Capture the cell that displays the provided text and extract its (x, y) central coordinate. 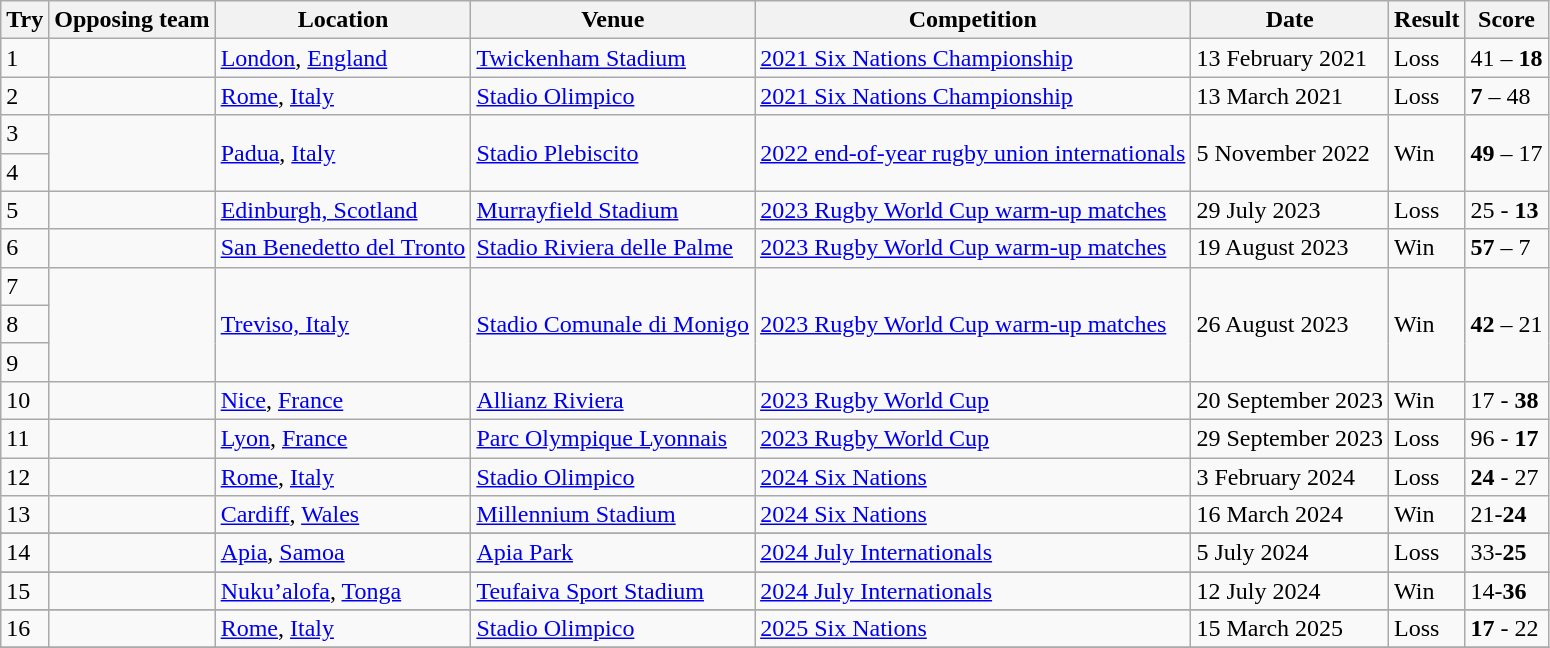
Stadio Riviera delle Palme (613, 248)
17 - 38 (1506, 400)
26 August 2023 (1290, 324)
21-24 (1506, 515)
29 July 2023 (1290, 210)
Score (1506, 20)
Opposing team (132, 20)
14 (25, 553)
Nuku’alofa, Tonga (343, 591)
8 (25, 324)
Teufaiva Sport Stadium (613, 591)
Nice, France (343, 400)
4 (25, 172)
5 (25, 210)
17 - 22 (1506, 629)
Padua, Italy (343, 153)
14-36 (1506, 591)
25 - 13 (1506, 210)
Competition (973, 20)
20 September 2023 (1290, 400)
3 February 2024 (1290, 477)
24 - 27 (1506, 477)
42 – 21 (1506, 324)
2 (25, 96)
15 (25, 591)
9 (25, 362)
6 (25, 248)
Lyon, France (343, 438)
London, England (343, 58)
2025 Six Nations (973, 629)
Stadio Plebiscito (613, 153)
41 – 18 (1506, 58)
19 August 2023 (1290, 248)
15 March 2025 (1290, 629)
3 (25, 134)
7 (25, 286)
Apia Park (613, 553)
7 – 48 (1506, 96)
Cardiff, Wales (343, 515)
Edinburgh, Scotland (343, 210)
Twickenham Stadium (613, 58)
Millennium Stadium (613, 515)
10 (25, 400)
16 March 2024 (1290, 515)
Murrayfield Stadium (613, 210)
13 March 2021 (1290, 96)
5 July 2024 (1290, 553)
Try (25, 20)
11 (25, 438)
12 (25, 477)
16 (25, 629)
2022 end-of-year rugby union internationals (973, 153)
Venue (613, 20)
Date (1290, 20)
13 February 2021 (1290, 58)
San Benedetto del Tronto (343, 248)
57 – 7 (1506, 248)
Parc Olympique Lyonnais (613, 438)
Result (1427, 20)
13 (25, 515)
5 November 2022 (1290, 153)
12 July 2024 (1290, 591)
Treviso, Italy (343, 324)
Allianz Riviera (613, 400)
29 September 2023 (1290, 438)
33-25 (1506, 553)
Location (343, 20)
49 – 17 (1506, 153)
1 (25, 58)
Stadio Comunale di Monigo (613, 324)
96 - 17 (1506, 438)
Apia, Samoa (343, 553)
